Determine the (x, y) coordinate at the center of the cell enclosing the given text.  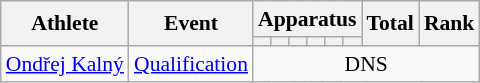
Total (390, 24)
Event (191, 24)
Qualification (191, 64)
Athlete (65, 24)
Rank (450, 24)
DNS (366, 64)
Ondřej Kalný (65, 64)
Apparatus (307, 19)
